Search for the cell housing the specified text and yield its (X, Y) center coordinate. 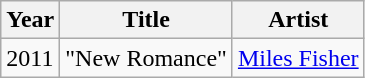
Artist (298, 20)
Title (146, 20)
2011 (30, 58)
"New Romance" (146, 58)
Year (30, 20)
Miles Fisher (298, 58)
